Detect which cell encompasses the target text, then output its [X, Y] center coordinate. 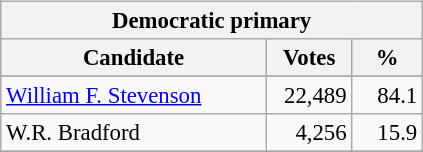
W.R. Bradford [134, 133]
22,489 [309, 96]
4,256 [309, 133]
% [388, 58]
Votes [309, 58]
84.1 [388, 96]
William F. Stevenson [134, 96]
Democratic primary [212, 21]
Candidate [134, 58]
15.9 [388, 133]
